Detect which cell encompasses the target text, then output its (x, y) center coordinate. 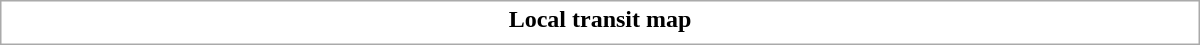
Local transit map (600, 19)
